For the text-containing cell, return its midpoint in [X, Y] coordinate format. 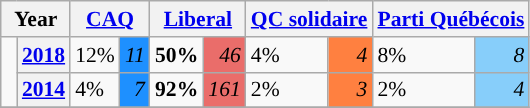
Parti Québécois [450, 19]
7 [135, 90]
11 [135, 55]
3 [350, 90]
161 [224, 90]
92% [176, 90]
50% [176, 55]
8 [502, 55]
12% [95, 55]
CAQ [110, 19]
Liberal [198, 19]
46 [224, 55]
2014 [44, 90]
QC solidaire [310, 19]
2018 [44, 55]
Year [36, 19]
8% [423, 55]
